Search for the cell housing the specified text and yield its [x, y] center coordinate. 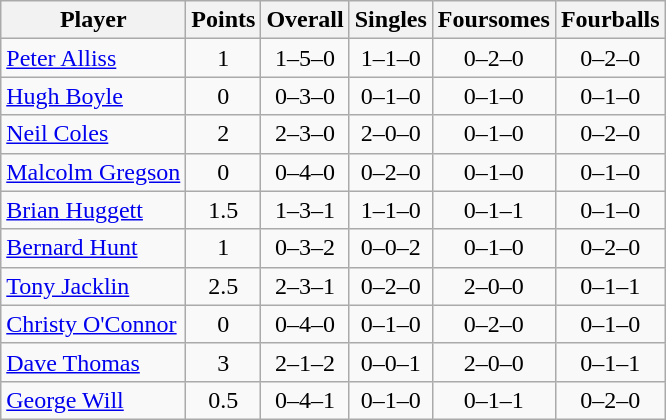
Dave Thomas [94, 362]
0–0–2 [390, 248]
0–3–0 [305, 96]
Bernard Hunt [94, 248]
2–1–2 [305, 362]
1.5 [224, 210]
2.5 [224, 286]
1–5–0 [305, 58]
1–3–1 [305, 210]
2–3–0 [305, 134]
Foursomes [494, 20]
Peter Alliss [94, 58]
Brian Huggett [94, 210]
0–0–1 [390, 362]
Singles [390, 20]
Malcolm Gregson [94, 172]
Overall [305, 20]
George Will [94, 400]
Neil Coles [94, 134]
0–3–2 [305, 248]
Points [224, 20]
2 [224, 134]
Fourballs [610, 20]
3 [224, 362]
0–4–1 [305, 400]
Christy O'Connor [94, 324]
Player [94, 20]
2–3–1 [305, 286]
Tony Jacklin [94, 286]
0.5 [224, 400]
Hugh Boyle [94, 96]
